Output the [x, y] coordinate of the center of the cell containing the given text.  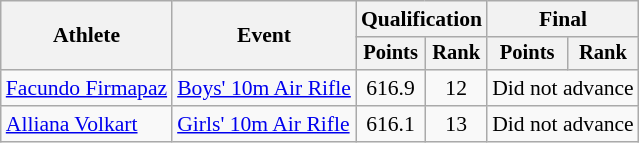
616.9 [390, 88]
Athlete [86, 36]
Facundo Firmapaz [86, 88]
13 [456, 124]
616.1 [390, 124]
Event [264, 36]
Final [563, 19]
Qualification [422, 19]
Girls' 10m Air Rifle [264, 124]
Boys' 10m Air Rifle [264, 88]
12 [456, 88]
Alliana Volkart [86, 124]
